Capture the cell that displays the provided text and extract its (x, y) central coordinate. 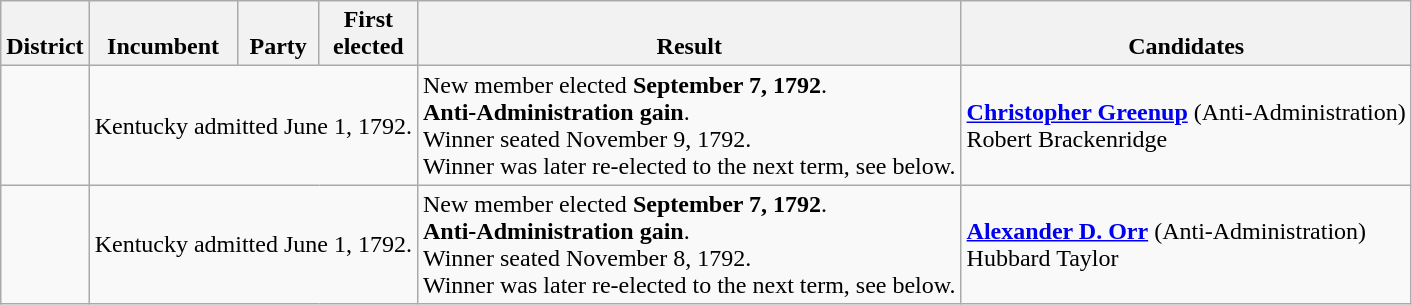
District (45, 34)
Candidates (1186, 34)
Result (689, 34)
Alexander D. Orr (Anti-Administration)Hubbard Taylor (1186, 244)
Firstelected (368, 34)
Christopher Greenup (Anti-Administration)Robert Brackenridge (1186, 126)
Incumbent (163, 34)
New member elected September 7, 1792.Anti-Administration gain.Winner seated November 8, 1792.Winner was later re-elected to the next term, see below. (689, 244)
Party (278, 34)
New member elected September 7, 1792.Anti-Administration gain.Winner seated November 9, 1792.Winner was later re-elected to the next term, see below. (689, 126)
